Find where the given text appears and provide that cell's center as [X, Y] coordinate. 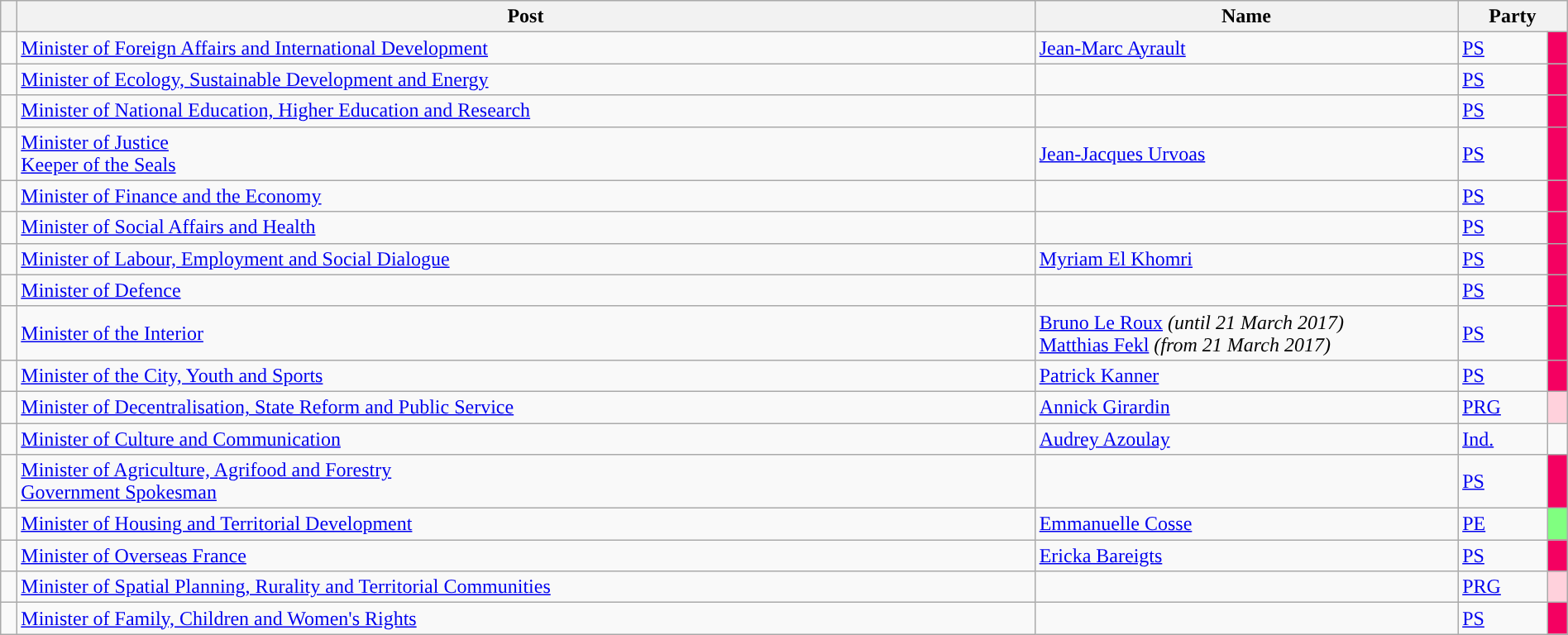
Minister of Family, Children and Women's Rights [526, 618]
Minister of Labour, Employment and Social Dialogue [526, 259]
Post [526, 17]
Emmanuelle Cosse [1246, 524]
Minister of Spatial Planning, Rurality and Territorial Communities [526, 587]
Minister of Defence [526, 290]
Myriam El Khomri [1246, 259]
Annick Girardin [1246, 407]
Minister of Social Affairs and Health [526, 227]
Minister of Culture and Communication [526, 439]
Minister of the City, Youth and Sports [526, 375]
Bruno Le Roux (until 21 March 2017)Matthias Fekl (from 21 March 2017) [1246, 332]
Minister of JusticeKeeper of the Seals [526, 154]
Jean-Jacques Urvoas [1246, 154]
Ind. [1503, 439]
Name [1246, 17]
Audrey Azoulay [1246, 439]
Minister of National Education, Higher Education and Research [526, 111]
Minister of Agriculture, Agrifood and ForestryGovernment Spokesman [526, 481]
Minister of Finance and the Economy [526, 196]
Party [1513, 17]
Jean-Marc Ayrault [1246, 48]
PE [1503, 524]
Ericka Bareigts [1246, 556]
Minister of the Interior [526, 332]
Minister of Decentralisation, State Reform and Public Service [526, 407]
Minister of Foreign Affairs and International Development [526, 48]
Patrick Kanner [1246, 375]
Minister of Housing and Territorial Development [526, 524]
Minister of Ecology, Sustainable Development and Energy [526, 79]
Minister of Overseas France [526, 556]
